For the text-containing cell, return its midpoint in (X, Y) coordinate format. 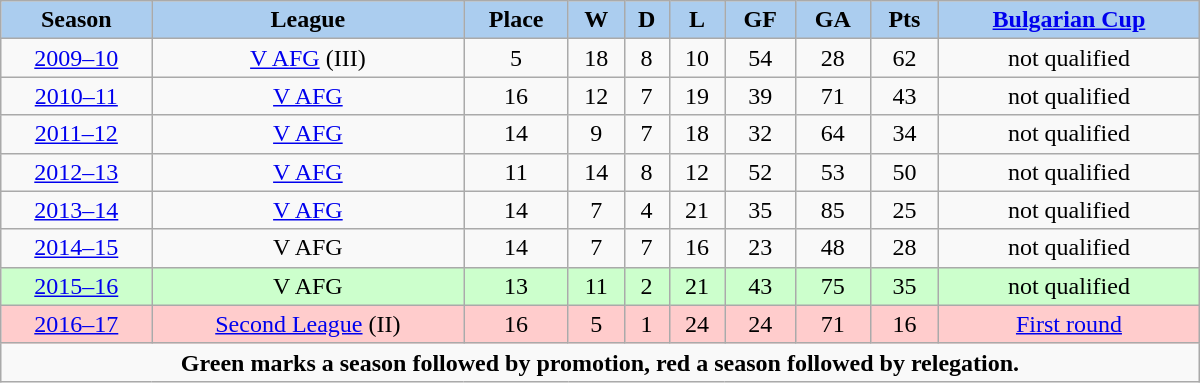
GF (760, 20)
Place (516, 20)
Second League (II) (308, 324)
Bulgarian Cup (1070, 20)
2009–10 (76, 58)
First round (1070, 324)
2014–15 (76, 248)
2016–17 (76, 324)
34 (904, 134)
54 (760, 58)
52 (760, 172)
2 (646, 286)
1 (646, 324)
D (646, 20)
Green marks a season followed by promotion, red a season followed by relegation. (600, 362)
39 (760, 96)
Season (76, 20)
2015–16 (76, 286)
19 (697, 96)
2012–13 (76, 172)
48 (832, 248)
10 (697, 58)
W (596, 20)
23 (760, 248)
L (697, 20)
85 (832, 210)
League (308, 20)
64 (832, 134)
2013–14 (76, 210)
75 (832, 286)
62 (904, 58)
25 (904, 210)
2011–12 (76, 134)
32 (760, 134)
Pts (904, 20)
50 (904, 172)
13 (516, 286)
9 (596, 134)
V AFG (III) (308, 58)
53 (832, 172)
2010–11 (76, 96)
4 (646, 210)
GA (832, 20)
